From the cell containing the given text, extract its center point as (X, Y) coordinate. 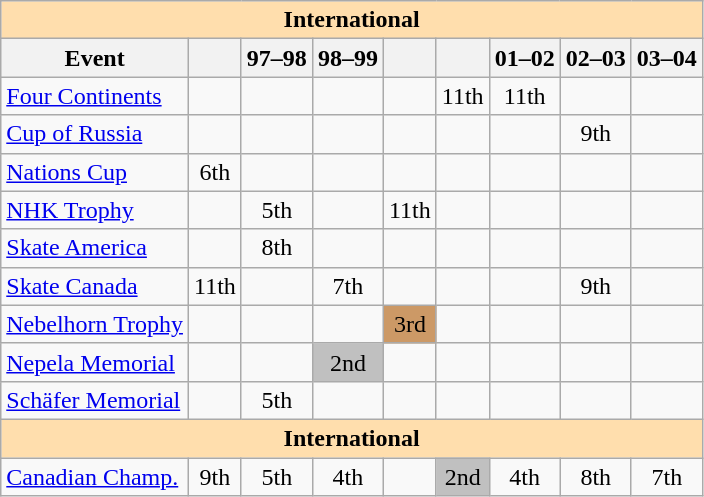
01–02 (524, 58)
Schäfer Memorial (95, 400)
Canadian Champ. (95, 477)
Cup of Russia (95, 134)
Nebelhorn Trophy (95, 324)
Four Continents (95, 96)
Nepela Memorial (95, 362)
6th (214, 172)
97–98 (276, 58)
Skate America (95, 248)
02–03 (596, 58)
Nations Cup (95, 172)
NHK Trophy (95, 210)
Skate Canada (95, 286)
03–04 (666, 58)
3rd (410, 324)
Event (95, 58)
98–99 (348, 58)
